For the text-containing cell, return its midpoint in [X, Y] coordinate format. 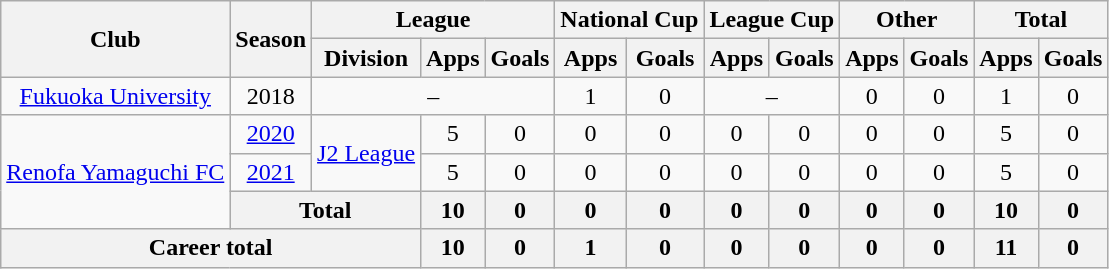
2021 [271, 172]
2018 [271, 96]
11 [1006, 248]
Renofa Yamaguchi FC [116, 172]
Fukuoka University [116, 96]
National Cup [630, 20]
Career total [211, 248]
League [434, 20]
League Cup [772, 20]
Season [271, 39]
Division [366, 58]
Other [907, 20]
J2 League [366, 153]
Club [116, 39]
2020 [271, 134]
